Return [X, Y] of the center of cell containing provided text 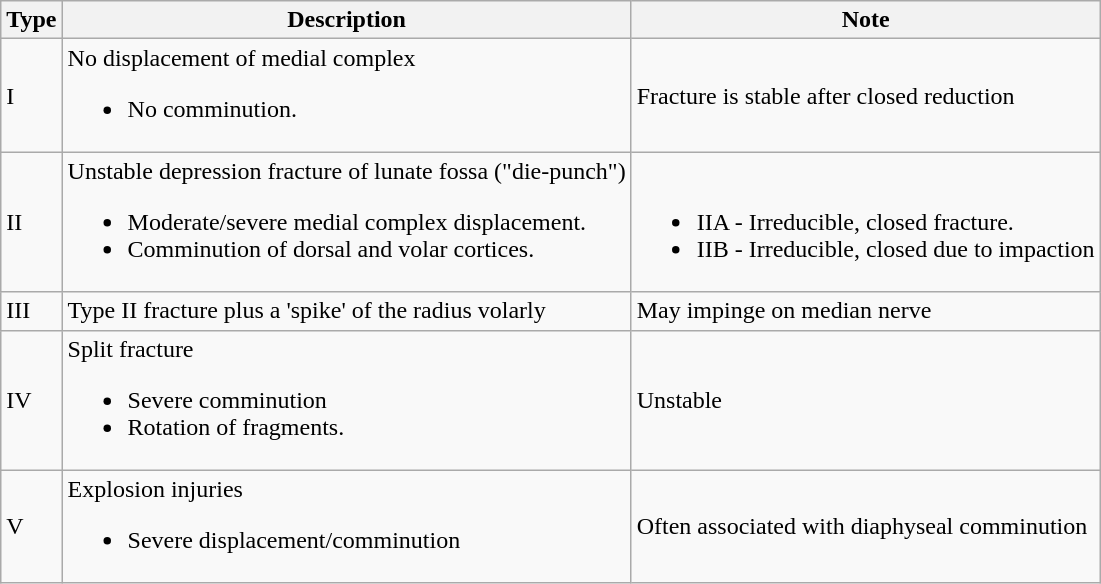
No displacement of medial complexNo comminution. [346, 96]
Unstable depression fracture of lunate fossa ("die-punch")Moderate/severe medial complex displacement.Comminution of dorsal and volar cortices. [346, 222]
Unstable [866, 400]
II [32, 222]
Type [32, 20]
Fracture is stable after closed reduction [866, 96]
Type II fracture plus a 'spike' of the radius volarly [346, 311]
IIA - Irreducible, closed fracture.IIB - Irreducible, closed due to impaction [866, 222]
V [32, 526]
I [32, 96]
IV [32, 400]
Often associated with diaphyseal comminution [866, 526]
Split fractureSevere comminutionRotation of fragments. [346, 400]
Explosion injuriesSevere displacement/comminution [346, 526]
Note [866, 20]
Description [346, 20]
III [32, 311]
May impinge on median nerve [866, 311]
